Return (x, y) of the center of cell containing provided text 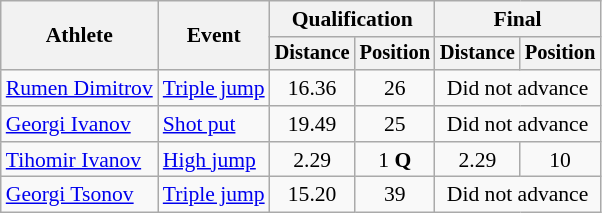
19.49 (312, 124)
25 (395, 124)
Georgi Ivanov (80, 124)
Shot put (214, 124)
Tihomir Ivanov (80, 160)
10 (560, 160)
39 (395, 195)
Athlete (80, 36)
Qualification (352, 19)
Rumen Dimitrov (80, 88)
15.20 (312, 195)
Georgi Tsonov (80, 195)
High jump (214, 160)
Event (214, 36)
26 (395, 88)
16.36 (312, 88)
1 Q (395, 160)
Final (518, 19)
